Pinpoint the cell where the given text exists, returning its [X, Y] midpoint coordinate. 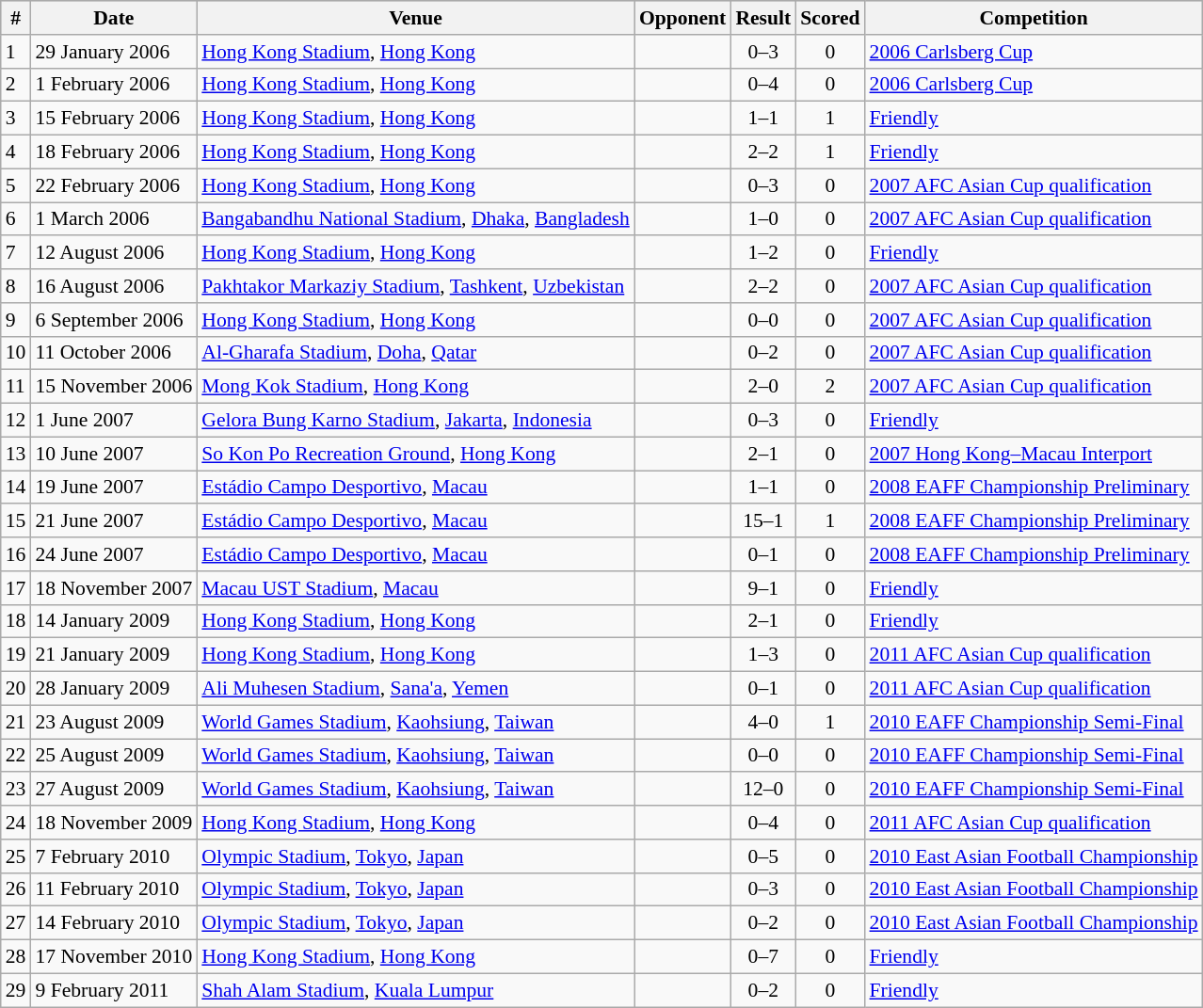
7 February 2010 [113, 856]
1 March 2006 [113, 219]
21 January 2009 [113, 655]
20 [16, 689]
1 June 2007 [113, 421]
17 [16, 588]
28 January 2009 [113, 689]
12–0 [762, 790]
21 June 2007 [113, 521]
2–0 [762, 387]
23 [16, 790]
15 [16, 521]
25 August 2009 [113, 756]
25 [16, 856]
Macau UST Stadium, Macau [416, 588]
0–5 [762, 856]
19 June 2007 [113, 488]
15–1 [762, 521]
9 [16, 320]
3 [16, 119]
Pakhtakor Markaziy Stadium, Tashkent, Uzbekistan [416, 286]
9–1 [762, 588]
17 November 2010 [113, 957]
26 [16, 889]
5 [16, 185]
14 February 2010 [113, 923]
4 [16, 152]
18 November 2007 [113, 588]
Competition [1034, 18]
Result [762, 18]
1–2 [762, 253]
Opponent [683, 18]
15 February 2006 [113, 119]
27 August 2009 [113, 790]
10 [16, 353]
29 January 2006 [113, 52]
10 June 2007 [113, 454]
19 [16, 655]
Bangabandhu National Stadium, Dhaka, Bangladesh [416, 219]
So Kon Po Recreation Ground, Hong Kong [416, 454]
# [16, 18]
Mong Kok Stadium, Hong Kong [416, 387]
22 [16, 756]
1–3 [762, 655]
23 August 2009 [113, 722]
Scored [830, 18]
24 June 2007 [113, 554]
11 February 2010 [113, 889]
11 October 2006 [113, 353]
Venue [416, 18]
4–0 [762, 722]
16 August 2006 [113, 286]
18 November 2009 [113, 823]
9 February 2011 [113, 990]
24 [16, 823]
Ali Muhesen Stadium, Sana'a, Yemen [416, 689]
28 [16, 957]
18 February 2006 [113, 152]
13 [16, 454]
21 [16, 722]
0–7 [762, 957]
6 [16, 219]
Al-Gharafa Stadium, Doha, Qatar [416, 353]
16 [16, 554]
2007 Hong Kong–Macau Interport [1034, 454]
22 February 2006 [113, 185]
Shah Alam Stadium, Kuala Lumpur [416, 990]
Date [113, 18]
14 [16, 488]
7 [16, 253]
1–0 [762, 219]
15 November 2006 [113, 387]
14 January 2009 [113, 621]
27 [16, 923]
12 [16, 421]
6 September 2006 [113, 320]
11 [16, 387]
Gelora Bung Karno Stadium, Jakarta, Indonesia [416, 421]
1 February 2006 [113, 85]
12 August 2006 [113, 253]
18 [16, 621]
29 [16, 990]
8 [16, 286]
